Search for the cell housing the specified text and yield its [X, Y] center coordinate. 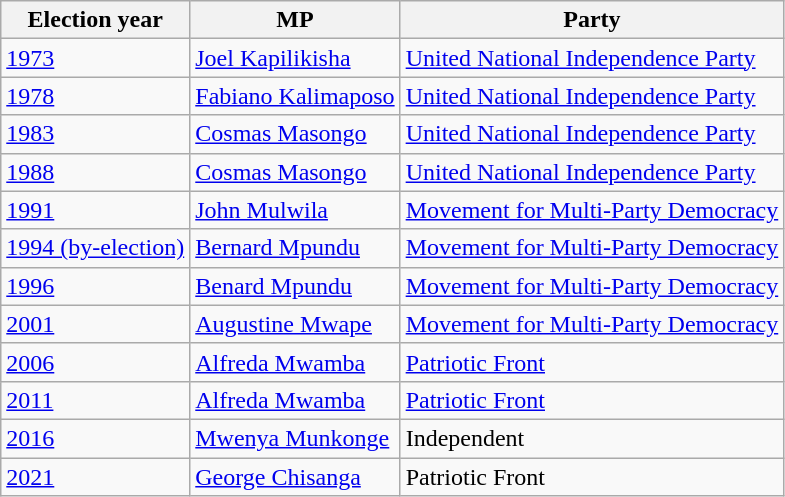
1973 [96, 58]
Bernard Mpundu [295, 248]
1994 (by-election) [96, 248]
Party [592, 20]
1988 [96, 172]
2006 [96, 362]
1991 [96, 210]
Joel Kapilikisha [295, 58]
2016 [96, 438]
Fabiano Kalimaposo [295, 96]
Mwenya Munkonge [295, 438]
John Mulwila [295, 210]
1978 [96, 96]
Augustine Mwape [295, 324]
1983 [96, 134]
Independent [592, 438]
Benard Mpundu [295, 286]
2021 [96, 477]
MP [295, 20]
Election year [96, 20]
2011 [96, 400]
George Chisanga [295, 477]
1996 [96, 286]
2001 [96, 324]
